Provide the (X, Y) coordinate of the cell's center where the given text is located.  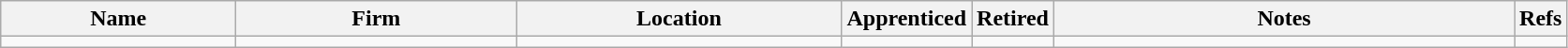
Location (679, 19)
Firm (377, 19)
Apprenticed (907, 19)
Retired (1013, 19)
Name (118, 19)
Notes (1284, 19)
Refs (1541, 19)
